Capture the cell that displays the provided text and extract its [X, Y] central coordinate. 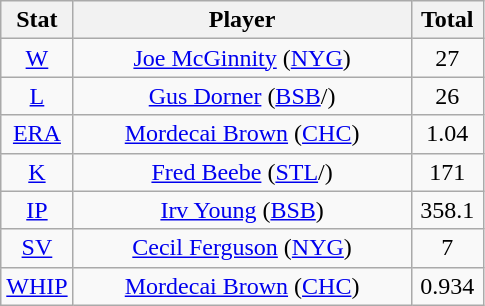
1.04 [447, 134]
171 [447, 172]
L [37, 96]
IP [37, 210]
Irv Young (BSB) [242, 210]
0.934 [447, 286]
26 [447, 96]
WHIP [37, 286]
358.1 [447, 210]
Joe McGinnity (NYG) [242, 58]
27 [447, 58]
Stat [37, 20]
K [37, 172]
SV [37, 248]
Gus Dorner (BSB/) [242, 96]
Fred Beebe (STL/) [242, 172]
7 [447, 248]
Total [447, 20]
W [37, 58]
Player [242, 20]
Cecil Ferguson (NYG) [242, 248]
ERA [37, 134]
